Identify which cell holds the provided text, then report its (x, y) central coordinate. 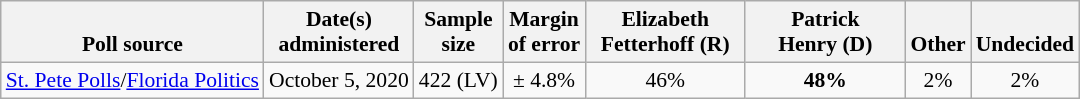
Poll source (132, 32)
Undecided (1025, 32)
Marginof error (544, 32)
48% (825, 80)
46% (665, 80)
422 (LV) (458, 80)
Samplesize (458, 32)
October 5, 2020 (339, 80)
PatrickHenry (D) (825, 32)
ElizabethFetterhoff (R) (665, 32)
Date(s)administered (339, 32)
± 4.8% (544, 80)
St. Pete Polls/Florida Politics (132, 80)
Other (938, 32)
